Scan for the cell matching the given text and deliver its [X, Y] coordinate at center. 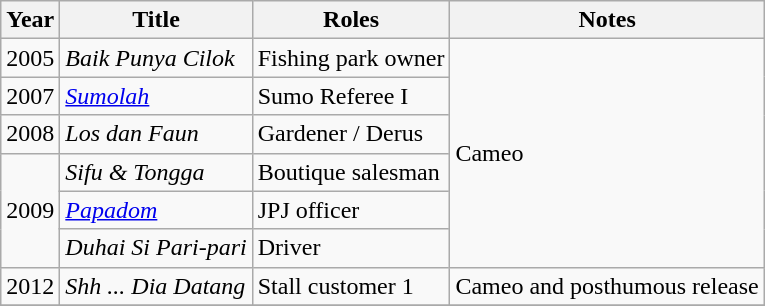
Los dan Faun [156, 134]
Baik Punya Cilok [156, 58]
2012 [30, 286]
Roles [351, 20]
Cameo and posthumous release [607, 286]
Sumolah [156, 96]
Sifu & Tongga [156, 172]
Title [156, 20]
Boutique salesman [351, 172]
2009 [30, 210]
2007 [30, 96]
Driver [351, 248]
Papadom [156, 210]
2005 [30, 58]
Cameo [607, 153]
Stall customer 1 [351, 286]
JPJ officer [351, 210]
Gardener / Derus [351, 134]
Shh ... Dia Datang [156, 286]
2008 [30, 134]
Notes [607, 20]
Duhai Si Pari-pari [156, 248]
Sumo Referee I [351, 96]
Fishing park owner [351, 58]
Year [30, 20]
